Search for the cell housing the specified text and yield its [X, Y] center coordinate. 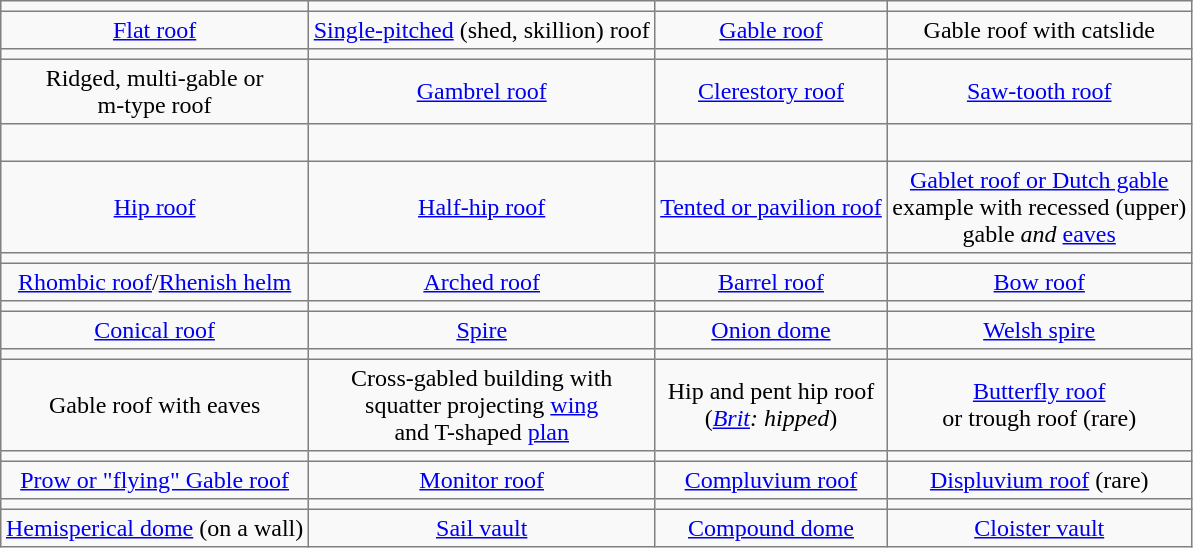
Monitor roof [481, 480]
Flat roof [155, 30]
Gablet roof or Dutch gableexample with recessed (upper)gable and eaves [1039, 207]
Sail vault [481, 528]
Prow or "flying" Gable roof [155, 480]
Welsh spire [1039, 330]
Butterfly roofor trough roof (rare) [1039, 405]
Hip roof [155, 207]
Compound dome [771, 528]
Compluvium roof [771, 480]
Cloister vault [1039, 528]
Rhombic roof/Rhenish helm [155, 282]
Gable roof with catslide [1039, 30]
Gable roof [771, 30]
Onion dome [771, 330]
Half-hip roof [481, 207]
Tented or pavilion roof [771, 207]
Clerestory roof [771, 91]
Gable roof with eaves [155, 405]
Arched roof [481, 282]
Ridged, multi-gable orm-type roof [155, 91]
Conical roof [155, 330]
Barrel roof [771, 282]
Single-pitched (shed, skillion) roof [481, 30]
Spire [481, 330]
Displuvium roof (rare) [1039, 480]
Saw-tooth roof [1039, 91]
Gambrel roof [481, 91]
Hip and pent hip roof(Brit: hipped) [771, 405]
Bow roof [1039, 282]
Cross-gabled building withsquatter projecting wingand T-shaped plan [481, 405]
Hemisperical dome (on a wall) [155, 528]
